Provide the (X, Y) coordinate of the cell's center where the given text is located.  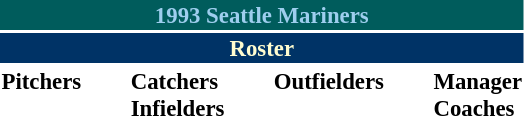
1993 Seattle Mariners (262, 15)
Roster (262, 48)
